Pinpoint the cell where the given text exists, returning its (x, y) midpoint coordinate. 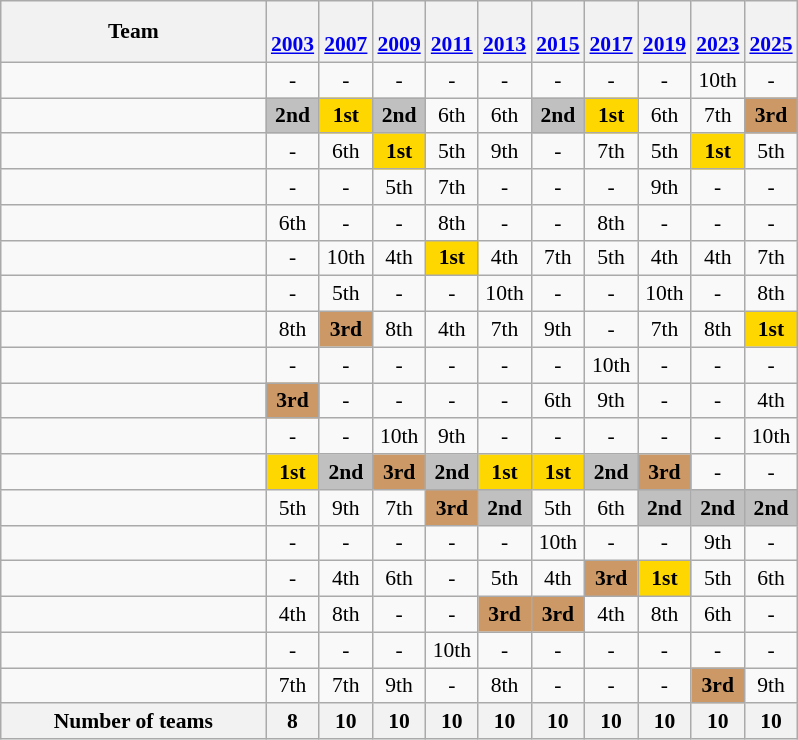
2025 (770, 32)
2003 (292, 32)
2011 (452, 32)
2015 (558, 32)
8 (292, 722)
2007 (346, 32)
Number of teams (134, 722)
2013 (504, 32)
2023 (718, 32)
2017 (610, 32)
2019 (664, 32)
2009 (398, 32)
Team (134, 32)
